For the text-containing cell, return its midpoint in [X, Y] coordinate format. 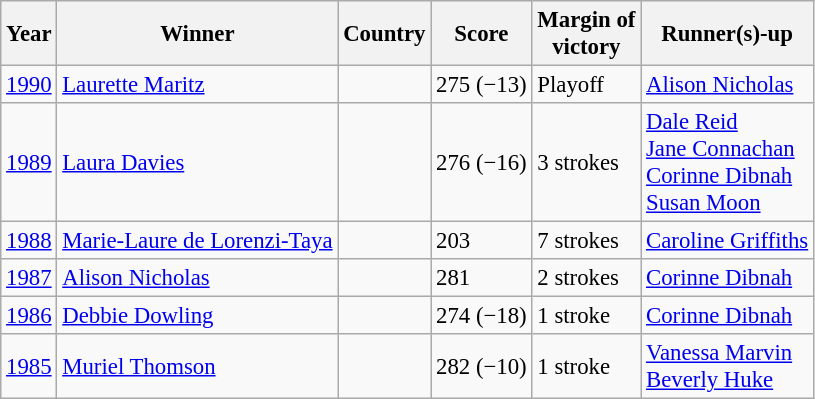
Caroline Griffiths [728, 241]
Marie-Laure de Lorenzi-Taya [198, 241]
276 (−16) [482, 162]
1988 [29, 241]
1990 [29, 85]
1985 [29, 366]
281 [482, 278]
Dale Reid Jane Connachan Corinne Dibnah Susan Moon [728, 162]
7 strokes [586, 241]
Vanessa Marvin Beverly Huke [728, 366]
Debbie Dowling [198, 316]
Playoff [586, 85]
Year [29, 34]
1987 [29, 278]
Margin ofvictory [586, 34]
1989 [29, 162]
203 [482, 241]
3 strokes [586, 162]
Score [482, 34]
Muriel Thomson [198, 366]
Laurette Maritz [198, 85]
Winner [198, 34]
Laura Davies [198, 162]
275 (−13) [482, 85]
Runner(s)-up [728, 34]
2 strokes [586, 278]
Country [384, 34]
282 (−10) [482, 366]
274 (−18) [482, 316]
1986 [29, 316]
